Identify which cell holds the provided text, then report its [x, y] central coordinate. 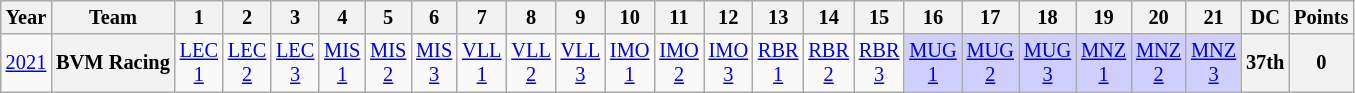
MNZ1 [1104, 63]
MIS1 [342, 63]
17 [990, 17]
20 [1158, 17]
0 [1321, 63]
RBR1 [778, 63]
MIS2 [388, 63]
19 [1104, 17]
7 [482, 17]
1 [199, 17]
Team [113, 17]
IMO3 [728, 63]
LEC3 [295, 63]
MUG2 [990, 63]
16 [932, 17]
Points [1321, 17]
MIS3 [434, 63]
Year [26, 17]
12 [728, 17]
11 [678, 17]
IMO2 [678, 63]
MUG3 [1048, 63]
8 [530, 17]
MNZ3 [1214, 63]
6 [434, 17]
RBR2 [828, 63]
15 [879, 17]
BVM Racing [113, 63]
14 [828, 17]
RBR3 [879, 63]
9 [580, 17]
10 [630, 17]
DC [1265, 17]
LEC2 [247, 63]
37th [1265, 63]
LEC1 [199, 63]
MUG1 [932, 63]
2 [247, 17]
3 [295, 17]
21 [1214, 17]
MNZ2 [1158, 63]
4 [342, 17]
IMO1 [630, 63]
VLL3 [580, 63]
5 [388, 17]
13 [778, 17]
2021 [26, 63]
18 [1048, 17]
VLL1 [482, 63]
VLL2 [530, 63]
